Extract the [X, Y] coordinate from the center of the cell holding the provided text.  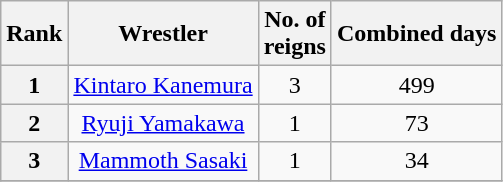
Kintaro Kanemura [163, 85]
2 [34, 123]
499 [416, 85]
73 [416, 123]
No. ofreigns [294, 34]
Mammoth Sasaki [163, 161]
Rank [34, 34]
Wrestler [163, 34]
34 [416, 161]
Ryuji Yamakawa [163, 123]
Combined days [416, 34]
